Find where the given text appears and provide that cell's center as [x, y] coordinate. 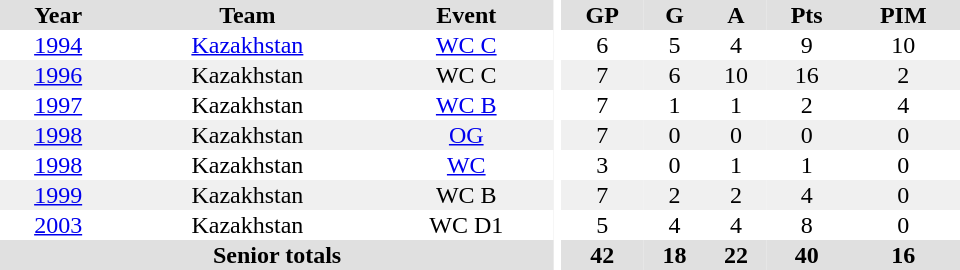
1997 [58, 105]
22 [736, 255]
8 [807, 225]
Team [247, 15]
40 [807, 255]
Pts [807, 15]
2003 [58, 225]
Year [58, 15]
G [675, 15]
PIM [904, 15]
18 [675, 255]
OG [466, 135]
GP [602, 15]
42 [602, 255]
1996 [58, 75]
A [736, 15]
Event [466, 15]
Senior totals [277, 255]
1999 [58, 195]
WC [466, 165]
WC D1 [466, 225]
1994 [58, 45]
3 [602, 165]
9 [807, 45]
